Extract the [X, Y] coordinate from the center of the cell holding the provided text.  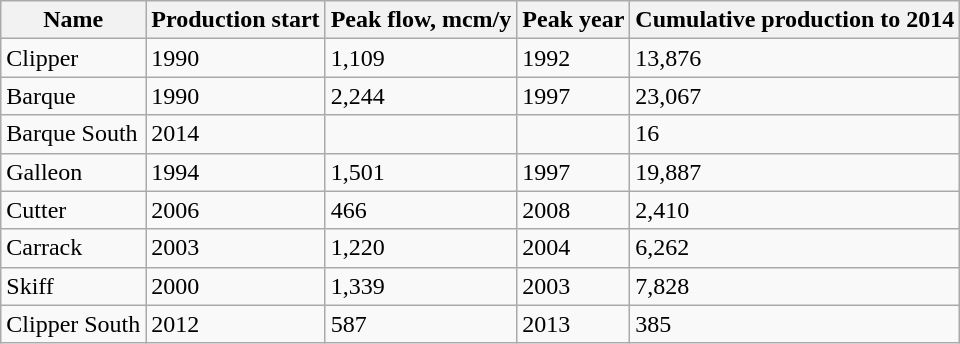
587 [421, 324]
Skiff [74, 286]
2,244 [421, 96]
23,067 [795, 96]
1,339 [421, 286]
13,876 [795, 58]
2006 [236, 210]
1992 [574, 58]
Clipper [74, 58]
1,501 [421, 172]
385 [795, 324]
7,828 [795, 286]
2013 [574, 324]
6,262 [795, 248]
2000 [236, 286]
Cutter [74, 210]
Galleon [74, 172]
2014 [236, 134]
1,220 [421, 248]
2008 [574, 210]
Production start [236, 20]
1994 [236, 172]
2012 [236, 324]
Carrack [74, 248]
1,109 [421, 58]
19,887 [795, 172]
16 [795, 134]
Name [74, 20]
2,410 [795, 210]
Barque [74, 96]
Peak flow, mcm/y [421, 20]
Barque South [74, 134]
466 [421, 210]
Peak year [574, 20]
Cumulative production to 2014 [795, 20]
Clipper South [74, 324]
2004 [574, 248]
